Extract the [X, Y] coordinate from the center of the cell holding the provided text.  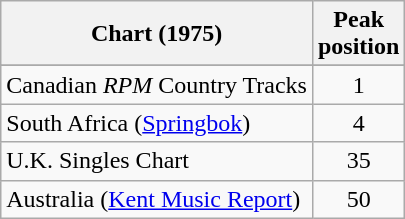
South Africa (Springbok) [157, 123]
4 [358, 123]
Canadian RPM Country Tracks [157, 85]
35 [358, 161]
Peakposition [358, 34]
Australia (Kent Music Report) [157, 199]
1 [358, 85]
U.K. Singles Chart [157, 161]
50 [358, 199]
Chart (1975) [157, 34]
